Return (X, Y) of the center of cell containing provided text 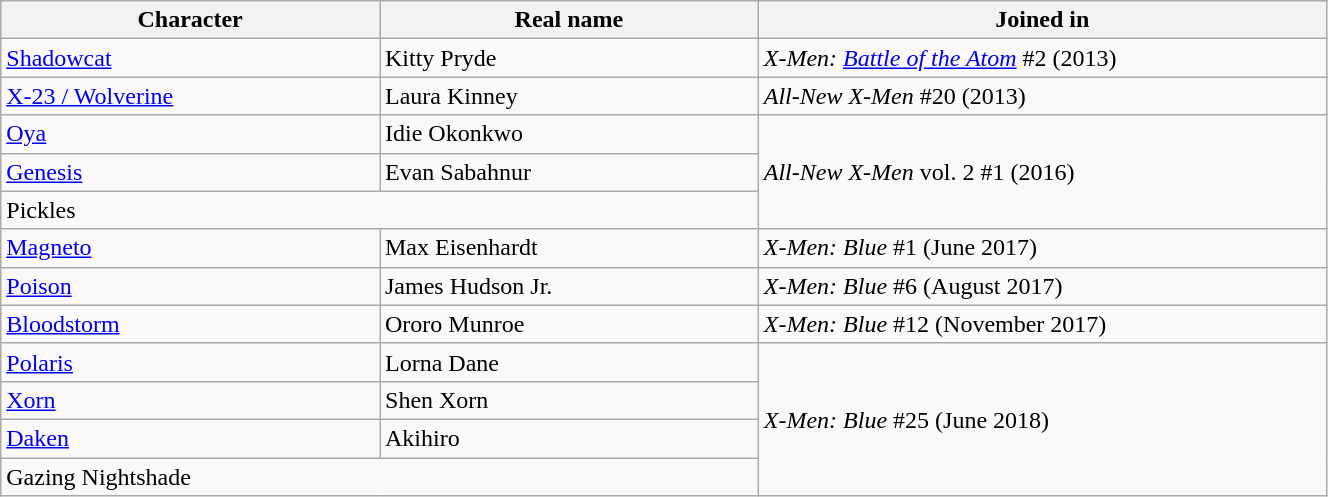
Xorn (190, 400)
Bloodstorm (190, 324)
Poison (190, 286)
Character (190, 20)
X-Men: Blue #6 (August 2017) (1042, 286)
Genesis (190, 172)
X-Men: Blue #1 (June 2017) (1042, 248)
Ororo Munroe (570, 324)
Lorna Dane (570, 362)
Polaris (190, 362)
Shen Xorn (570, 400)
James Hudson Jr. (570, 286)
Joined in (1042, 20)
Real name (570, 20)
Gazing Nightshade (380, 477)
X-Men: Blue #12 (November 2017) (1042, 324)
All-New X-Men vol. 2 #1 (2016) (1042, 172)
Idie Okonkwo (570, 134)
Max Eisenhardt (570, 248)
Kitty Pryde (570, 58)
Shadowcat (190, 58)
Magneto (190, 248)
X-Men: Battle of the Atom #2 (2013) (1042, 58)
Daken (190, 438)
Laura Kinney (570, 96)
X-Men: Blue #25 (June 2018) (1042, 419)
All-New X-Men #20 (2013) (1042, 96)
Evan Sabahnur (570, 172)
Akihiro (570, 438)
Pickles (380, 210)
X-23 / Wolverine (190, 96)
Oya (190, 134)
